Output the (x, y) coordinate of the center of the cell containing the given text.  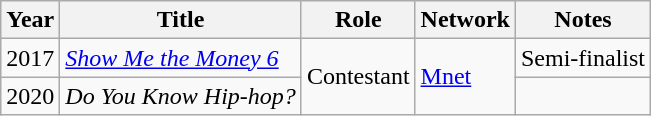
Do You Know Hip-hop? (181, 96)
Show Me the Money 6 (181, 58)
Contestant (358, 77)
Role (358, 20)
Notes (582, 20)
Semi-finalist (582, 58)
Title (181, 20)
Mnet (465, 77)
Year (30, 20)
2020 (30, 96)
2017 (30, 58)
Network (465, 20)
